For the text-containing cell, return its midpoint in (X, Y) coordinate format. 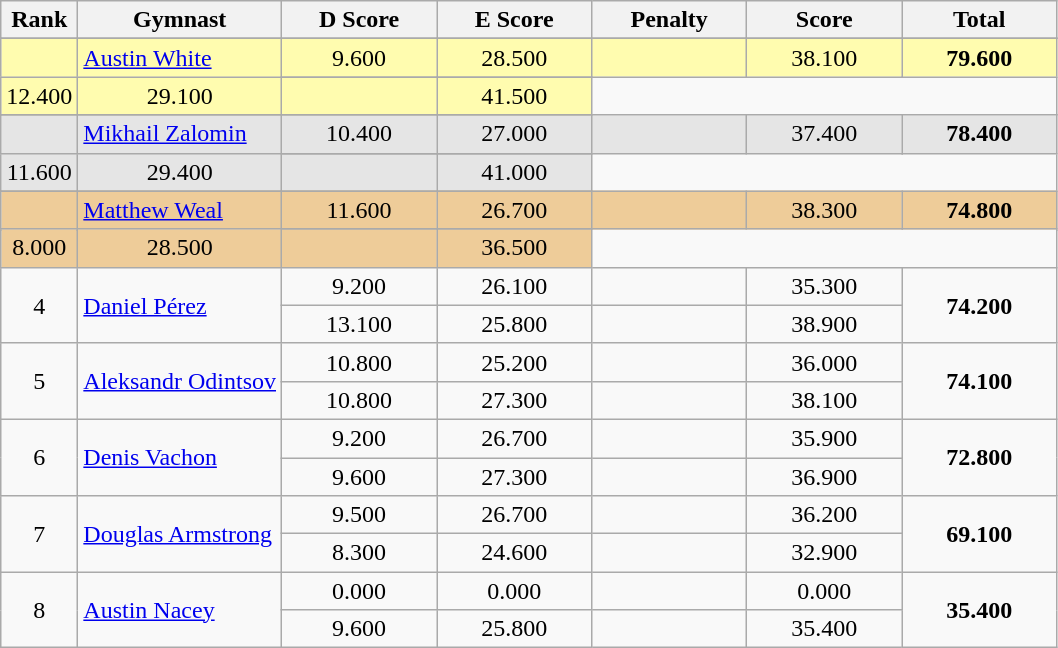
36.900 (824, 477)
Total (980, 20)
29.100 (180, 96)
Douglas Armstrong (180, 534)
8.300 (360, 553)
25.200 (514, 362)
Denis Vachon (180, 457)
D Score (360, 20)
72.800 (980, 457)
13.100 (360, 324)
36.000 (824, 362)
69.100 (980, 534)
4 (40, 305)
37.400 (824, 134)
29.400 (180, 172)
36.200 (824, 515)
6 (40, 457)
Gymnast (180, 20)
79.600 (980, 58)
Aleksandr Odintsov (180, 381)
38.300 (824, 210)
27.000 (514, 134)
35.300 (824, 286)
Matthew Weal (180, 210)
36.500 (514, 248)
Austin White (180, 58)
24.600 (514, 553)
Austin Nacey (180, 610)
Score (824, 20)
Daniel Pérez (180, 305)
7 (40, 534)
74.800 (980, 210)
8.000 (40, 248)
8 (40, 610)
26.100 (514, 286)
Penalty (670, 20)
12.400 (40, 96)
41.500 (514, 96)
35.900 (824, 438)
32.900 (824, 553)
Mikhail Zalomin (180, 134)
E Score (514, 20)
10.400 (360, 134)
Rank (40, 20)
41.000 (514, 172)
74.200 (980, 305)
78.400 (980, 134)
74.100 (980, 381)
38.900 (824, 324)
5 (40, 381)
9.500 (360, 515)
